Identify which cell holds the provided text, then report its (x, y) central coordinate. 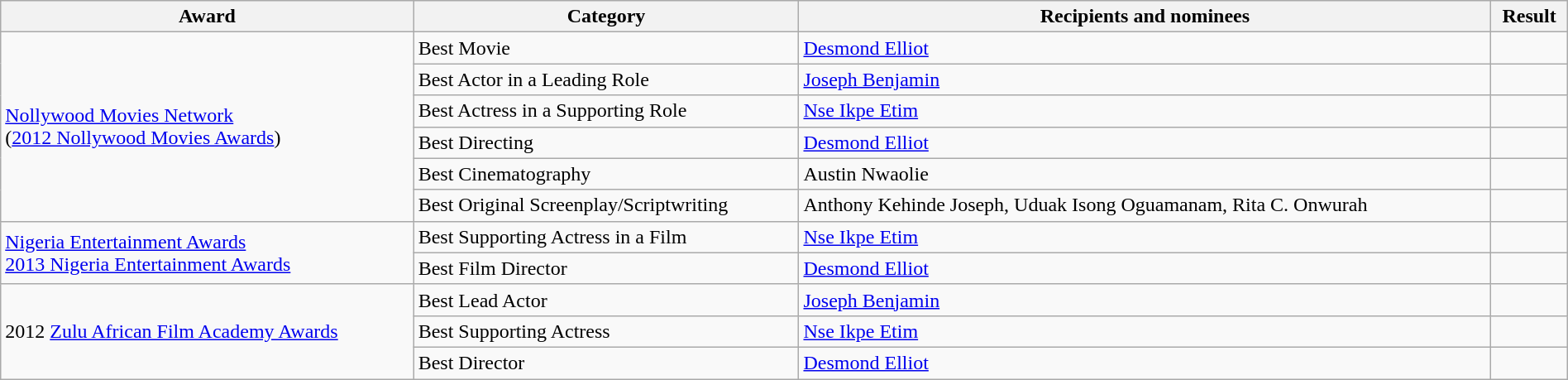
Best Director (606, 363)
Austin Nwaolie (1145, 174)
Best Directing (606, 142)
Nollywood Movies Network (2012 Nollywood Movies Awards) (207, 127)
Anthony Kehinde Joseph, Uduak Isong Oguamanam, Rita C. Onwurah (1145, 205)
Recipients and nominees (1145, 17)
Best Supporting Actress (606, 331)
Best Cinematography (606, 174)
Best Original Screenplay/Scriptwriting (606, 205)
Result (1529, 17)
Award (207, 17)
Best Supporting Actress in a Film (606, 237)
Best Actor in a Leading Role (606, 79)
Best Lead Actor (606, 300)
Nigeria Entertainment Awards 2013 Nigeria Entertainment Awards (207, 253)
Best Film Director (606, 268)
Best Actress in a Supporting Role (606, 111)
2012 Zulu African Film Academy Awards (207, 331)
Category (606, 17)
Best Movie (606, 48)
